Identify which cell holds the provided text, then report its [x, y] central coordinate. 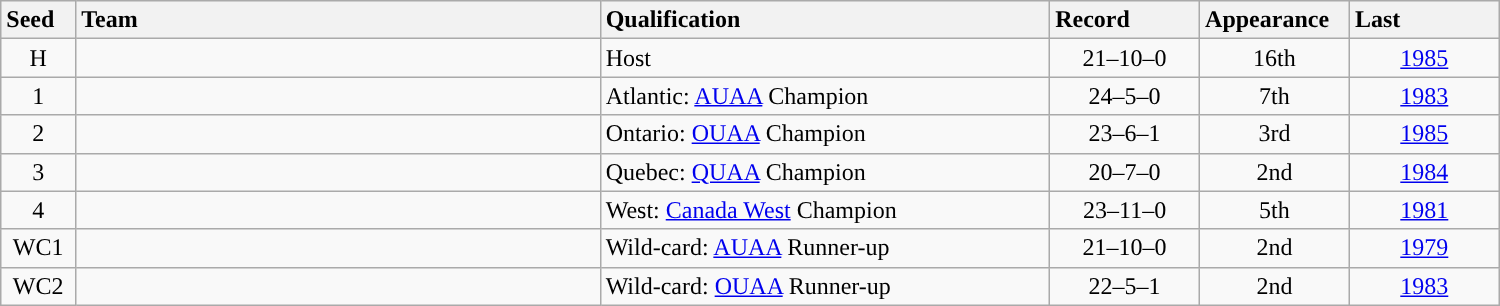
1981 [1424, 210]
22–5–1 [1125, 286]
23–11–0 [1125, 210]
7th [1275, 96]
20–7–0 [1125, 172]
West: Canada West Champion [825, 210]
Wild-card: OUAA Runner-up [825, 286]
Wild-card: AUAA Runner-up [825, 248]
Team [338, 20]
1 [38, 96]
3 [38, 172]
Last [1424, 20]
Quebec: QUAA Champion [825, 172]
16th [1275, 58]
1979 [1424, 248]
2 [38, 134]
WC1 [38, 248]
4 [38, 210]
Record [1125, 20]
23–6–1 [1125, 134]
1984 [1424, 172]
H [38, 58]
Ontario: OUAA Champion [825, 134]
3rd [1275, 134]
Seed [38, 20]
5th [1275, 210]
Qualification [825, 20]
Appearance [1275, 20]
Host [825, 58]
WC2 [38, 286]
Atlantic: AUAA Champion [825, 96]
24–5–0 [1125, 96]
